Provide the (x, y) coordinate of the cell's center where the given text is located.  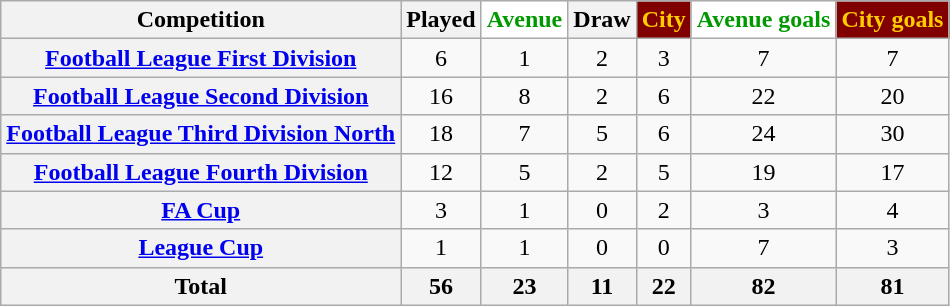
17 (892, 172)
Competition (201, 20)
11 (602, 286)
City goals (892, 20)
4 (892, 210)
24 (764, 134)
City (664, 20)
30 (892, 134)
16 (441, 96)
Football League Third Division North (201, 134)
League Cup (201, 248)
FA Cup (201, 210)
Played (441, 20)
23 (524, 286)
20 (892, 96)
Football League Fourth Division (201, 172)
Football League Second Division (201, 96)
Draw (602, 20)
Avenue goals (764, 20)
81 (892, 286)
Total (201, 286)
56 (441, 286)
8 (524, 96)
Football League First Division (201, 58)
18 (441, 134)
12 (441, 172)
19 (764, 172)
Avenue (524, 20)
82 (764, 286)
